Output the (X, Y) coordinate of the center of the cell containing the given text.  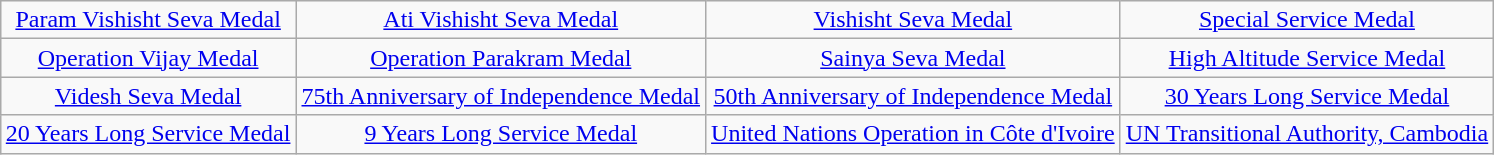
Operation Parakram Medal (501, 58)
30 Years Long Service Medal (1307, 96)
50th Anniversary of Independence Medal (914, 96)
Vishisht Seva Medal (914, 20)
Videsh Seva Medal (148, 96)
United Nations Operation in Côte d'Ivoire (914, 134)
UN Transitional Authority, Cambodia (1307, 134)
20 Years Long Service Medal (148, 134)
75th Anniversary of Independence Medal (501, 96)
Ati Vishisht Seva Medal (501, 20)
Sainya Seva Medal (914, 58)
9 Years Long Service Medal (501, 134)
Special Service Medal (1307, 20)
Param Vishisht Seva Medal (148, 20)
High Altitude Service Medal (1307, 58)
Operation Vijay Medal (148, 58)
